From the cell containing the given text, extract its center point as [x, y] coordinate. 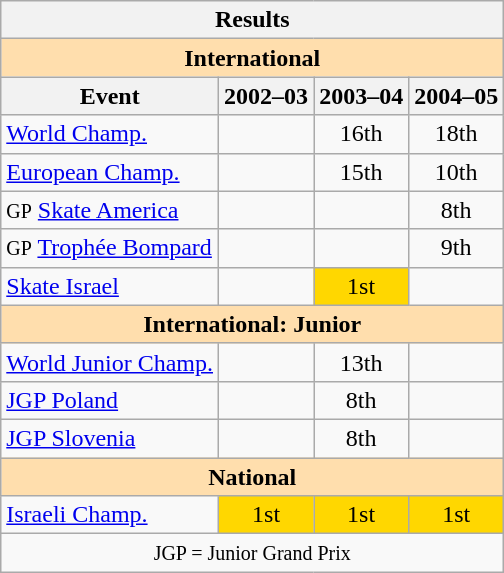
9th [456, 248]
National [252, 477]
Results [252, 20]
2002–03 [266, 96]
Israeli Champ. [110, 515]
Skate Israel [110, 286]
10th [456, 172]
15th [362, 172]
World Champ. [110, 134]
GP Trophée Bompard [110, 248]
2004–05 [456, 96]
JGP = Junior Grand Prix [252, 553]
16th [362, 134]
JGP Poland [110, 400]
World Junior Champ. [110, 362]
2003–04 [362, 96]
18th [456, 134]
GP Skate America [110, 210]
Event [110, 96]
European Champ. [110, 172]
International: Junior [252, 324]
13th [362, 362]
JGP Slovenia [110, 438]
International [252, 58]
